Scan for the cell matching the given text and deliver its [X, Y] coordinate at center. 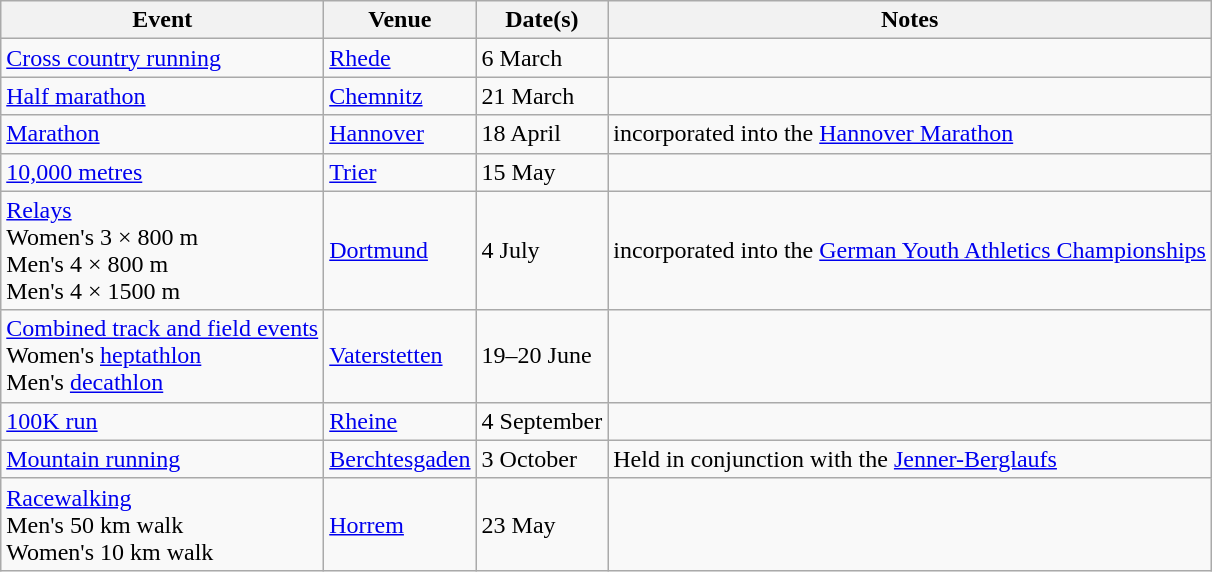
Horrem [400, 524]
3 October [542, 459]
incorporated into the German Youth Athletics Championships [910, 250]
Notes [910, 20]
4 September [542, 421]
23 May [542, 524]
Half marathon [162, 96]
15 May [542, 172]
Berchtesgaden [400, 459]
Venue [400, 20]
Chemnitz [400, 96]
19–20 June [542, 356]
21 March [542, 96]
Combined track and field eventsWomen's heptathlonMen's decathlon [162, 356]
Trier [400, 172]
18 April [542, 134]
Event [162, 20]
6 March [542, 58]
Cross country running [162, 58]
Dortmund [400, 250]
4 July [542, 250]
100K run [162, 421]
Rhede [400, 58]
incorporated into the Hannover Marathon [910, 134]
10,000 metres [162, 172]
Mountain running [162, 459]
Hannover [400, 134]
Vaterstetten [400, 356]
Marathon [162, 134]
Rheine [400, 421]
RelaysWomen's 3 × 800 mMen's 4 × 800 mMen's 4 × 1500 m [162, 250]
Held in conjunction with the Jenner-Berglaufs [910, 459]
Date(s) [542, 20]
RacewalkingMen's 50 km walkWomen's 10 km walk [162, 524]
